Capture the cell that displays the provided text and extract its (X, Y) central coordinate. 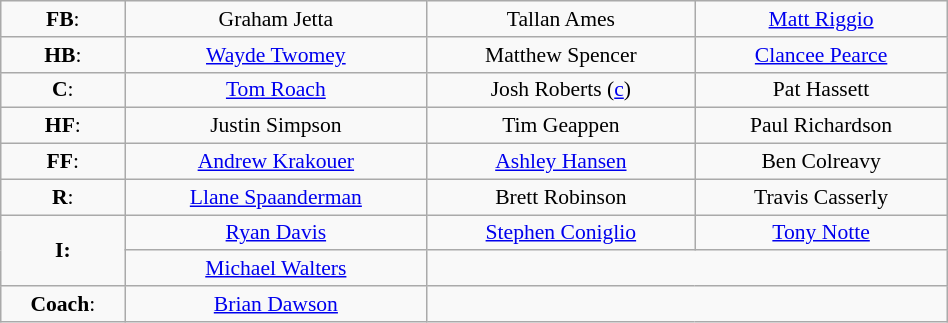
Llane Spaanderman (276, 197)
I: (63, 250)
HF: (63, 126)
Tom Roach (276, 90)
Clancee Pearce (821, 55)
Coach: (63, 304)
Brian Dawson (276, 304)
Tallan Ames (561, 19)
Stephen Coniglio (561, 233)
R: (63, 197)
Matthew Spencer (561, 55)
Matt Riggio (821, 19)
Andrew Krakouer (276, 162)
FB: (63, 19)
Graham Jetta (276, 19)
Brett Robinson (561, 197)
Wayde Twomey (276, 55)
Travis Casserly (821, 197)
Paul Richardson (821, 126)
Michael Walters (276, 269)
Tony Notte (821, 233)
C: (63, 90)
Tim Geappen (561, 126)
FF: (63, 162)
Ben Colreavy (821, 162)
Pat Hassett (821, 90)
Justin Simpson (276, 126)
HB: (63, 55)
Ashley Hansen (561, 162)
Ryan Davis (276, 233)
Josh Roberts (c) (561, 90)
